Extract the [X, Y] coordinate from the center of the cell holding the provided text.  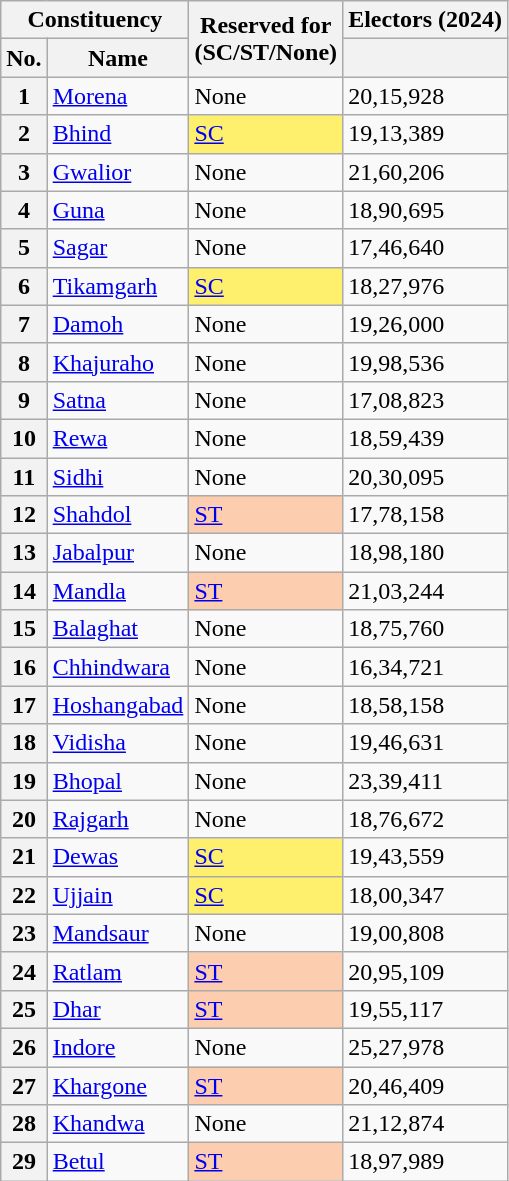
No. [24, 58]
Khargone [118, 1085]
15 [24, 629]
Hoshangabad [118, 705]
18,27,976 [426, 286]
19,46,631 [426, 743]
17,46,640 [426, 248]
26 [24, 1047]
4 [24, 210]
Balaghat [118, 629]
Sidhi [118, 477]
17 [24, 705]
20,46,409 [426, 1085]
18,98,180 [426, 553]
18,97,989 [426, 1162]
21,12,874 [426, 1124]
5 [24, 248]
Gwalior [118, 172]
18,00,347 [426, 895]
Constituency [95, 20]
21,60,206 [426, 172]
23 [24, 933]
Reserved for(SC/ST/None) [266, 39]
Guna [118, 210]
24 [24, 971]
2 [24, 134]
21 [24, 857]
Khandwa [118, 1124]
14 [24, 591]
19,55,117 [426, 1009]
7 [24, 324]
9 [24, 400]
3 [24, 172]
1 [24, 96]
Tikamgarh [118, 286]
25 [24, 1009]
28 [24, 1124]
Ujjain [118, 895]
18,59,439 [426, 438]
6 [24, 286]
Name [118, 58]
19,43,559 [426, 857]
16,34,721 [426, 667]
Sagar [118, 248]
13 [24, 553]
23,39,411 [426, 781]
Bhopal [118, 781]
Chhindwara [118, 667]
20,30,095 [426, 477]
Ratlam [118, 971]
Betul [118, 1162]
18 [24, 743]
Rajgarh [118, 819]
12 [24, 515]
Dewas [118, 857]
19 [24, 781]
17,78,158 [426, 515]
16 [24, 667]
19,26,000 [426, 324]
Vidisha [118, 743]
Damoh [118, 324]
22 [24, 895]
Shahdol [118, 515]
Khajuraho [118, 362]
Satna [118, 400]
Dhar [118, 1009]
Indore [118, 1047]
10 [24, 438]
20,95,109 [426, 971]
Bhind [118, 134]
Morena [118, 96]
19,13,389 [426, 134]
21,03,244 [426, 591]
Rewa [118, 438]
25,27,978 [426, 1047]
29 [24, 1162]
20 [24, 819]
8 [24, 362]
18,58,158 [426, 705]
Jabalpur [118, 553]
27 [24, 1085]
Electors (2024) [426, 20]
19,98,536 [426, 362]
Mandsaur [118, 933]
18,90,695 [426, 210]
18,76,672 [426, 819]
18,75,760 [426, 629]
20,15,928 [426, 96]
Mandla [118, 591]
17,08,823 [426, 400]
11 [24, 477]
19,00,808 [426, 933]
